Extract the (X, Y) coordinate from the center of the cell holding the provided text.  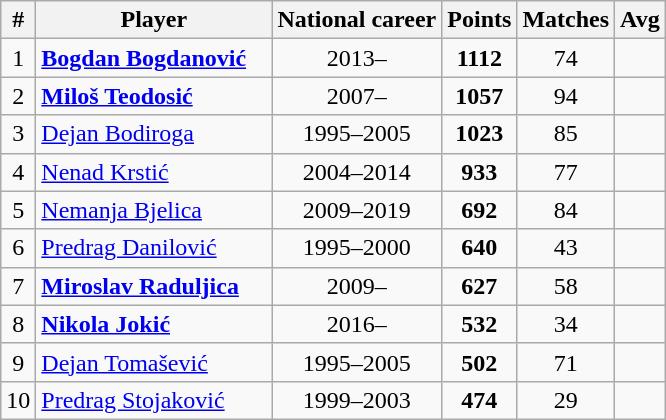
58 (566, 286)
1 (18, 58)
Dejan Bodiroga (154, 134)
532 (480, 324)
71 (566, 362)
Points (480, 20)
Player (154, 20)
2 (18, 96)
2009– (357, 286)
1023 (480, 134)
1995–2000 (357, 248)
10 (18, 400)
502 (480, 362)
933 (480, 172)
Predrag Danilović (154, 248)
74 (566, 58)
34 (566, 324)
Matches (566, 20)
7 (18, 286)
2004–2014 (357, 172)
Nemanja Bjelica (154, 210)
2013– (357, 58)
Dejan Tomašević (154, 362)
627 (480, 286)
29 (566, 400)
Miloš Teodosić (154, 96)
Predrag Stojaković (154, 400)
8 (18, 324)
4 (18, 172)
3 (18, 134)
1999–2003 (357, 400)
9 (18, 362)
692 (480, 210)
43 (566, 248)
National career (357, 20)
Nenad Krstić (154, 172)
1112 (480, 58)
Avg (640, 20)
Bogdan Bogdanović (154, 58)
2009–2019 (357, 210)
# (18, 20)
2007– (357, 96)
1057 (480, 96)
2016– (357, 324)
94 (566, 96)
474 (480, 400)
Nikola Jokić (154, 324)
Miroslav Raduljica (154, 286)
77 (566, 172)
84 (566, 210)
6 (18, 248)
640 (480, 248)
5 (18, 210)
85 (566, 134)
